Extract the [x, y] coordinate from the center of the cell holding the provided text.  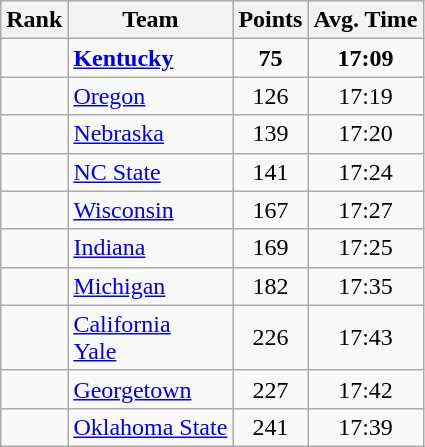
CaliforniaYale [150, 338]
75 [270, 58]
Points [270, 20]
Oregon [150, 96]
17:35 [366, 286]
17:42 [366, 389]
Oklahoma State [150, 427]
141 [270, 172]
17:39 [366, 427]
Kentucky [150, 58]
241 [270, 427]
17:20 [366, 134]
Nebraska [150, 134]
Indiana [150, 248]
169 [270, 248]
Team [150, 20]
17:27 [366, 210]
17:43 [366, 338]
Wisconsin [150, 210]
227 [270, 389]
126 [270, 96]
17:25 [366, 248]
Georgetown [150, 389]
226 [270, 338]
Michigan [150, 286]
17:19 [366, 96]
167 [270, 210]
Avg. Time [366, 20]
17:09 [366, 58]
139 [270, 134]
17:24 [366, 172]
182 [270, 286]
Rank [34, 20]
NC State [150, 172]
